Capture the cell that displays the provided text and extract its (x, y) central coordinate. 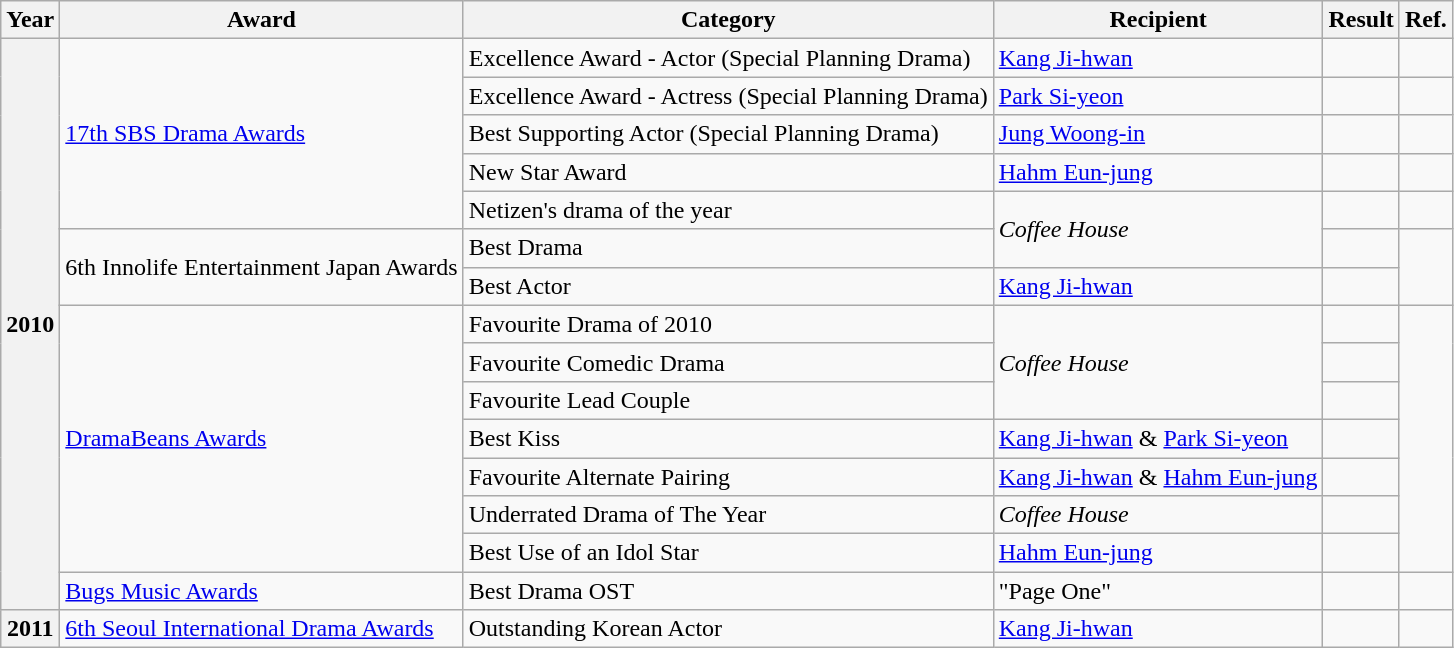
Best Actor (728, 286)
Netizen's drama of the year (728, 210)
Award (262, 20)
2011 (30, 629)
Favourite Lead Couple (728, 400)
New Star Award (728, 172)
Kang Ji-hwan & Hahm Eun-jung (1158, 477)
Favourite Comedic Drama (728, 362)
DramaBeans Awards (262, 438)
Best Kiss (728, 438)
Favourite Alternate Pairing (728, 477)
Best Use of an Idol Star (728, 553)
Favourite Drama of 2010 (728, 324)
Best Drama (728, 248)
Outstanding Korean Actor (728, 629)
Recipient (1158, 20)
Excellence Award - Actor (Special Planning Drama) (728, 58)
Park Si-yeon (1158, 96)
Best Drama OST (728, 591)
6th Innolife Entertainment Japan Awards (262, 267)
17th SBS Drama Awards (262, 134)
Year (30, 20)
6th Seoul International Drama Awards (262, 629)
2010 (30, 324)
Jung Woong-in (1158, 134)
Excellence Award - Actress (Special Planning Drama) (728, 96)
Bugs Music Awards (262, 591)
Underrated Drama of The Year (728, 515)
Ref. (1426, 20)
Best Supporting Actor (Special Planning Drama) (728, 134)
Category (728, 20)
"Page One" (1158, 591)
Result (1361, 20)
Kang Ji-hwan & Park Si-yeon (1158, 438)
